Determine the (x, y) coordinate at the center of the cell enclosing the given text.  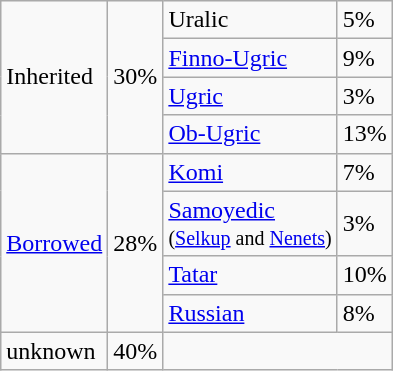
5% (364, 20)
Inherited (54, 77)
Ob-Ugric (250, 134)
9% (364, 58)
30% (136, 77)
10% (364, 275)
7% (364, 172)
Tatar (250, 275)
Komi (250, 172)
28% (136, 242)
Samoyedic(Selkup and Nenets) (250, 224)
Ugric (250, 96)
unknown (54, 351)
8% (364, 313)
Finno-Ugric (250, 58)
40% (136, 351)
Borrowed (54, 242)
13% (364, 134)
Russian (250, 313)
Uralic (250, 20)
